From the cell containing the given text, extract its center point as [x, y] coordinate. 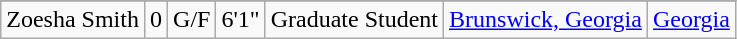
0 [156, 20]
Graduate Student [354, 20]
Zoesha Smith [73, 20]
Brunswick, Georgia [546, 20]
Georgia [691, 20]
G/F [192, 20]
6'1" [240, 20]
